Determine the [x, y] coordinate at the center of the cell enclosing the given text.  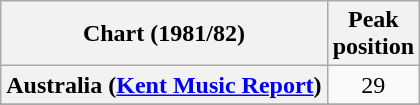
29 [373, 85]
Australia (Kent Music Report) [164, 85]
Chart (1981/82) [164, 34]
Peakposition [373, 34]
